Capture the cell that displays the provided text and extract its [x, y] central coordinate. 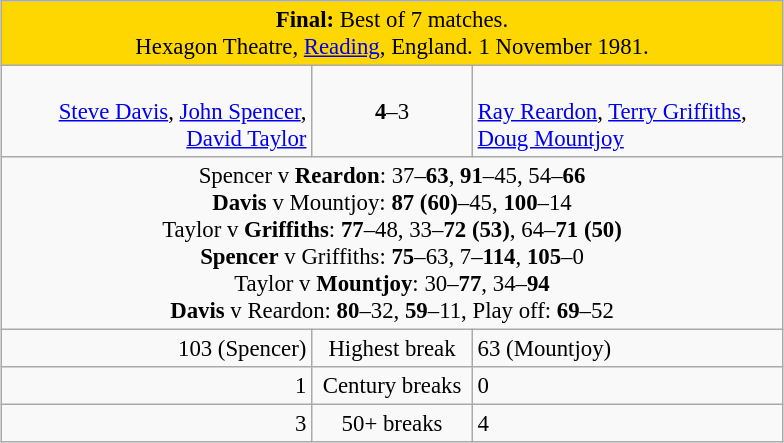
Ray Reardon, Terry Griffiths, Doug Mountjoy [628, 112]
Highest break [392, 349]
1 [156, 386]
3 [156, 424]
Steve Davis, John Spencer, David Taylor [156, 112]
4 [628, 424]
Final: Best of 7 matches.Hexagon Theatre, Reading, England. 1 November 1981. [392, 34]
Century breaks [392, 386]
63 (Mountjoy) [628, 349]
4–3 [392, 112]
103 (Spencer) [156, 349]
50+ breaks [392, 424]
0 [628, 386]
